Locate the cell with the specified text and output its (x, y) center coordinate. 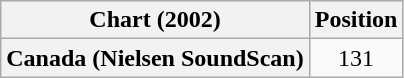
Position (356, 20)
Chart (2002) (155, 20)
131 (356, 58)
Canada (Nielsen SoundScan) (155, 58)
